Return the [X, Y] coordinate for the center point of the cell that contains the specified text.  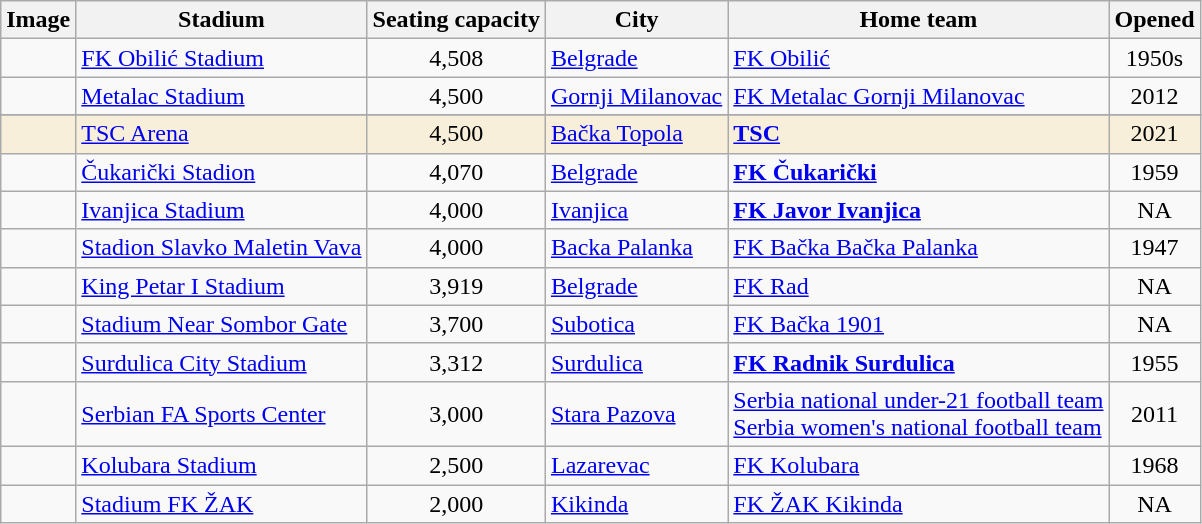
3,700 [456, 324]
City [636, 20]
FK Radnik Surdulica [918, 362]
1947 [1154, 248]
1968 [1154, 465]
4,508 [456, 58]
3,312 [456, 362]
Ivanjica [636, 210]
Lazarevac [636, 465]
FK ŽAK Kikinda [918, 503]
2012 [1154, 96]
Serbia national under-21 football teamSerbia women's national football team [918, 414]
Image [38, 20]
1950s [1154, 58]
Opened [1154, 20]
3,000 [456, 414]
Stara Pazova [636, 414]
Seating capacity [456, 20]
2021 [1154, 134]
1959 [1154, 172]
4,070 [456, 172]
Surdulica City Stadium [222, 362]
Backa Palanka [636, 248]
Stadium Near Sombor Gate [222, 324]
FK Kolubara [918, 465]
FK Metalac Gornji Milanovac [918, 96]
2,000 [456, 503]
Kikinda [636, 503]
FK Obilić [918, 58]
FK Čukarički [918, 172]
Stadion Slavko Maletin Vava [222, 248]
FK Rad [918, 286]
1955 [1154, 362]
FK Bačka Bačka Palanka [918, 248]
Kolubara Stadium [222, 465]
3,919 [456, 286]
Bačka Topola [636, 134]
Stadium [222, 20]
Gornji Milanovac [636, 96]
2011 [1154, 414]
Home team [918, 20]
TSC [918, 134]
Subotica [636, 324]
Ivanjica Stadium [222, 210]
Metalac Stadium [222, 96]
2,500 [456, 465]
FK Obilić Stadium [222, 58]
FK Bačka 1901 [918, 324]
TSC Arena [222, 134]
Serbian FA Sports Center [222, 414]
Surdulica [636, 362]
Stadium FK ŽAK [222, 503]
King Petar I Stadium [222, 286]
Čukarički Stadion [222, 172]
FK Javor Ivanjica [918, 210]
